Return the [X, Y] coordinate for the center point of the cell that contains the specified text.  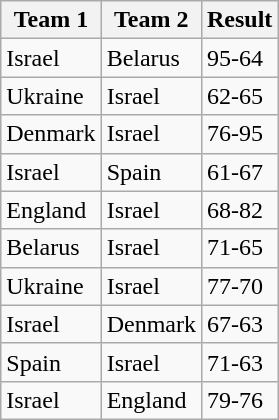
Team 2 [151, 20]
Team 1 [51, 20]
76-95 [239, 134]
62-65 [239, 96]
67-63 [239, 324]
77-70 [239, 286]
71-63 [239, 362]
71-65 [239, 248]
68-82 [239, 210]
Result [239, 20]
61-67 [239, 172]
95-64 [239, 58]
79-76 [239, 400]
